Output the (X, Y) coordinate of the center of the cell containing the given text.  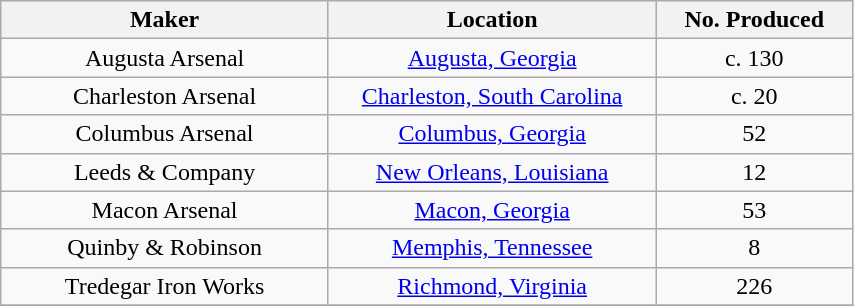
Maker (165, 20)
53 (754, 210)
8 (754, 248)
Macon Arsenal (165, 210)
c. 20 (754, 96)
52 (754, 134)
New Orleans, Louisiana (492, 172)
226 (754, 286)
Columbus Arsenal (165, 134)
c. 130 (754, 58)
Tredegar Iron Works (165, 286)
Quinby & Robinson (165, 248)
Location (492, 20)
No. Produced (754, 20)
Memphis, Tennessee (492, 248)
Richmond, Virginia (492, 286)
Charleston Arsenal (165, 96)
Leeds & Company (165, 172)
Macon, Georgia (492, 210)
Charleston, South Carolina (492, 96)
12 (754, 172)
Columbus, Georgia (492, 134)
Augusta Arsenal (165, 58)
Augusta, Georgia (492, 58)
